From the cell containing the given text, extract its center point as [X, Y] coordinate. 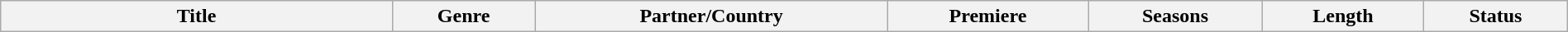
Premiere [987, 16]
Partner/Country [711, 16]
Genre [463, 16]
Length [1343, 16]
Status [1496, 16]
Seasons [1176, 16]
Title [197, 16]
